Identify which cell holds the provided text, then report its [x, y] central coordinate. 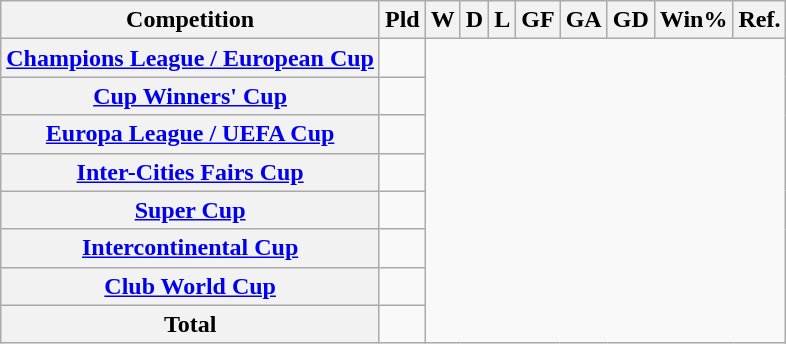
D [474, 20]
GF [538, 20]
Cup Winners' Cup [190, 96]
Champions League / European Cup [190, 58]
GA [584, 20]
GD [630, 20]
Inter-Cities Fairs Cup [190, 172]
Intercontinental Cup [190, 248]
Club World Cup [190, 286]
Europa League / UEFA Cup [190, 134]
Pld [402, 20]
Ref. [760, 20]
Super Cup [190, 210]
Win% [694, 20]
Total [190, 324]
L [502, 20]
Competition [190, 20]
W [442, 20]
